For the text-containing cell, return its midpoint in (x, y) coordinate format. 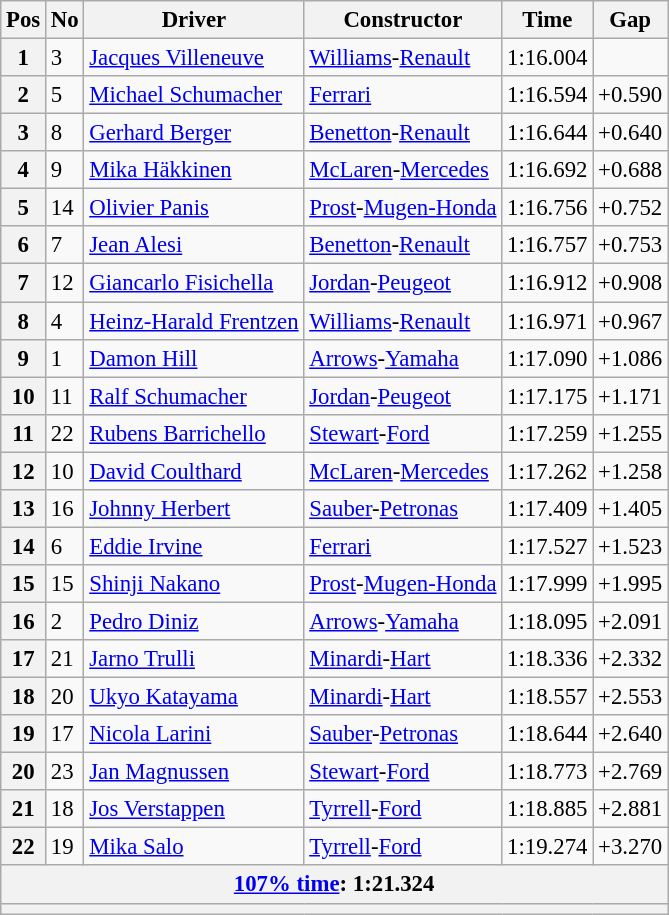
1:16.594 (548, 95)
+1.995 (630, 584)
+2.881 (630, 809)
Gap (630, 20)
+2.553 (630, 697)
No (65, 20)
Time (548, 20)
1:16.644 (548, 133)
Driver (194, 20)
Ukyo Katayama (194, 697)
Mika Häkkinen (194, 170)
13 (24, 509)
+1.086 (630, 358)
1:16.971 (548, 321)
Jos Verstappen (194, 809)
+3.270 (630, 847)
Olivier Panis (194, 208)
1:18.557 (548, 697)
1:17.090 (548, 358)
1:16.757 (548, 245)
+0.908 (630, 283)
Giancarlo Fisichella (194, 283)
+0.753 (630, 245)
1:17.409 (548, 509)
Pos (24, 20)
Heinz-Harald Frentzen (194, 321)
+0.590 (630, 95)
1:19.274 (548, 847)
1:16.692 (548, 170)
+2.640 (630, 734)
+1.405 (630, 509)
Eddie Irvine (194, 546)
1:16.912 (548, 283)
1:17.527 (548, 546)
Nicola Larini (194, 734)
Jean Alesi (194, 245)
David Coulthard (194, 471)
+2.091 (630, 621)
1:18.885 (548, 809)
Rubens Barrichello (194, 433)
Jarno Trulli (194, 659)
Damon Hill (194, 358)
+0.688 (630, 170)
Michael Schumacher (194, 95)
+1.523 (630, 546)
23 (65, 772)
1:18.095 (548, 621)
Ralf Schumacher (194, 396)
Shinji Nakano (194, 584)
1:17.262 (548, 471)
Jan Magnussen (194, 772)
+0.752 (630, 208)
1:18.773 (548, 772)
+1.255 (630, 433)
+1.171 (630, 396)
1:16.004 (548, 58)
+0.967 (630, 321)
1:18.336 (548, 659)
+2.332 (630, 659)
1:18.644 (548, 734)
1:17.999 (548, 584)
Pedro Diniz (194, 621)
1:16.756 (548, 208)
Constructor (403, 20)
Johnny Herbert (194, 509)
Jacques Villeneuve (194, 58)
Gerhard Berger (194, 133)
107% time: 1:21.324 (334, 885)
+0.640 (630, 133)
Mika Salo (194, 847)
1:17.175 (548, 396)
+2.769 (630, 772)
1:17.259 (548, 433)
+1.258 (630, 471)
